Extract the [x, y] coordinate from the center of the cell holding the provided text.  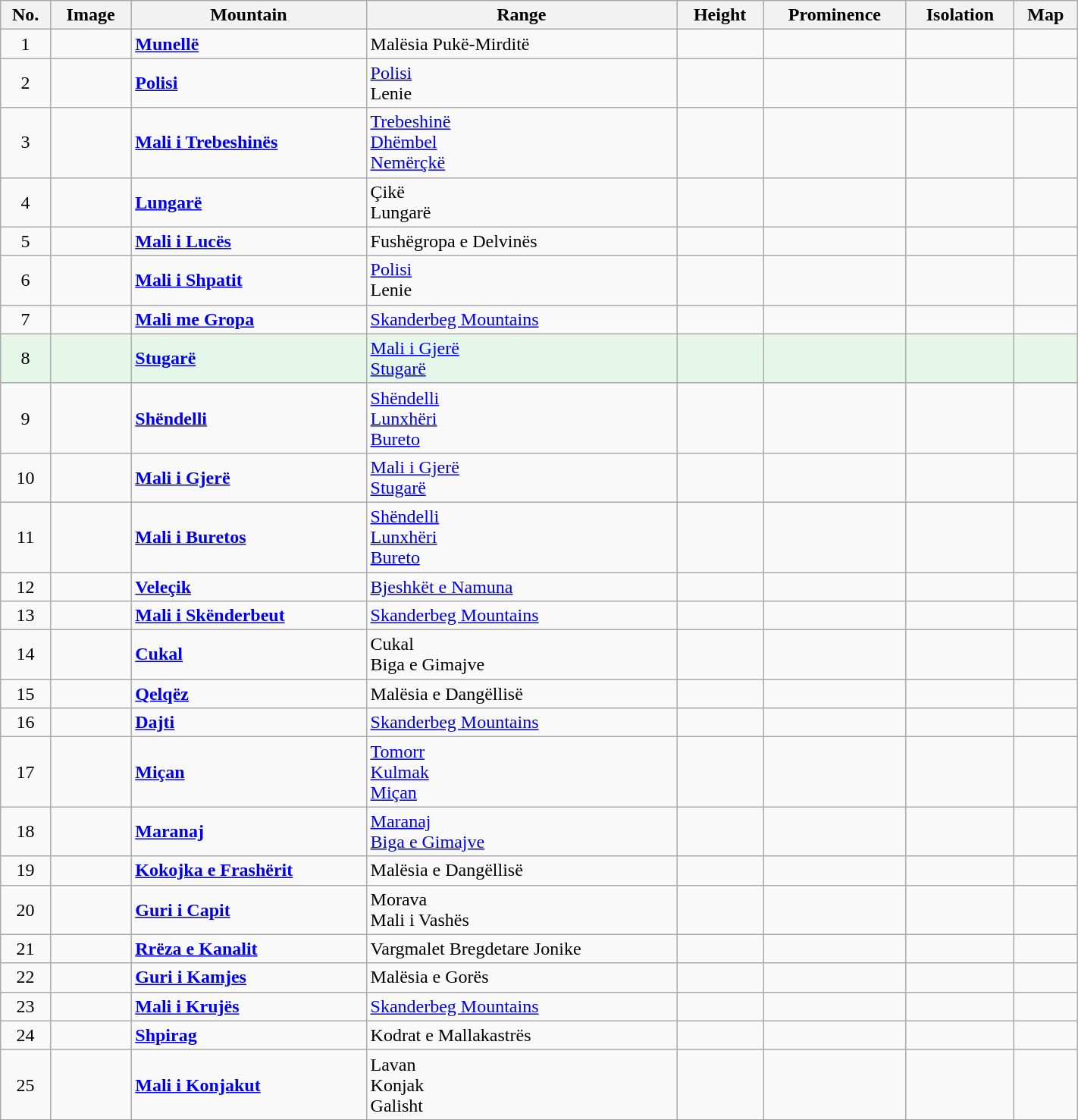
Malësia Pukë-Mirditë [522, 44]
Stugarë [249, 358]
20 [26, 910]
Mali i Trebeshinës [249, 143]
Qelqëz [249, 694]
5 [26, 241]
Veleçik [249, 586]
Mountain [249, 15]
Mali i Gjerë [249, 478]
No. [26, 15]
16 [26, 723]
11 [26, 537]
24 [26, 1035]
Prominence [834, 15]
Shpirag [249, 1035]
Maranaj [249, 831]
18 [26, 831]
23 [26, 1006]
14 [26, 655]
Fushëgropa e Delvinës [522, 241]
LavanKonjakGalisht [522, 1084]
Range [522, 15]
Shëndelli [249, 418]
MoravaMali i Vashës [522, 910]
Lungarë [249, 202]
Miçan [249, 772]
2 [26, 83]
Mali me Gropa [249, 319]
7 [26, 319]
Kodrat e Mallakastrës [522, 1035]
Bjeshkët e Namuna [522, 586]
TomorrKulmakMiçan [522, 772]
21 [26, 949]
CukalBiga e Gimajve [522, 655]
22 [26, 977]
9 [26, 418]
4 [26, 202]
MaranajBiga e Gimajve [522, 831]
Mali i Shpatit [249, 281]
Mali i Skënderbeut [249, 616]
Guri i Kamjes [249, 977]
8 [26, 358]
Kokojka e Frashërit [249, 871]
Isolation [960, 15]
Dajti [249, 723]
13 [26, 616]
Height [720, 15]
6 [26, 281]
Map [1046, 15]
19 [26, 871]
Mali i Lucës [249, 241]
Mali i Konjakut [249, 1084]
Mali i Buretos [249, 537]
Mali i Krujës [249, 1006]
Rrëza e Kanalit [249, 949]
Munellë [249, 44]
15 [26, 694]
Guri i Capit [249, 910]
Cukal [249, 655]
Polisi [249, 83]
25 [26, 1084]
ÇikëLungarë [522, 202]
Vargmalet Bregdetare Jonike [522, 949]
1 [26, 44]
12 [26, 586]
Image [90, 15]
17 [26, 772]
Malësia e Gorës [522, 977]
TrebeshinëDhëmbelNemërçkë [522, 143]
10 [26, 478]
3 [26, 143]
